Scan for the cell matching the given text and deliver its (X, Y) coordinate at center. 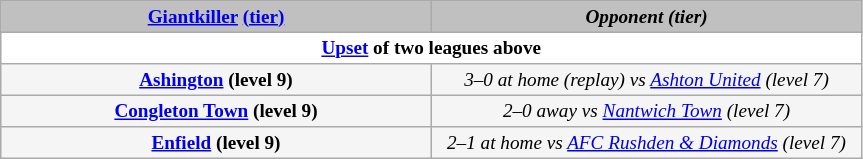
Giantkiller (tier) (216, 17)
Opponent (tier) (646, 17)
Enfield (level 9) (216, 143)
Ashington (level 9) (216, 80)
Congleton Town (level 9) (216, 111)
2–0 away vs Nantwich Town (level 7) (646, 111)
2–1 at home vs AFC Rushden & Diamonds (level 7) (646, 143)
Upset of two leagues above (432, 48)
3–0 at home (replay) vs Ashton United (level 7) (646, 80)
